Return (X, Y) of the center of cell containing provided text 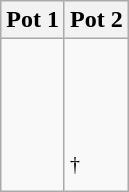
Pot 2 (96, 20)
Pot 1 (33, 20)
† (96, 116)
